Return the (x, y) coordinate for the center point of the cell that contains the specified text.  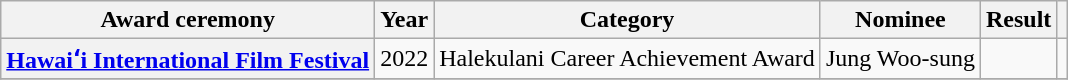
Award ceremony (188, 20)
2022 (404, 59)
Halekulani Career Achievement Award (628, 59)
Jung Woo-sung (900, 59)
Nominee (900, 20)
Hawaiʻi International Film Festival (188, 59)
Year (404, 20)
Result (1018, 20)
Category (628, 20)
